Detect which cell encompasses the target text, then output its [X, Y] center coordinate. 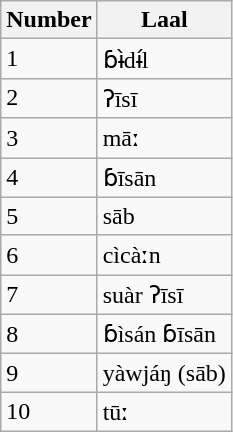
ʔīsī [164, 98]
Number [49, 20]
8 [49, 334]
9 [49, 373]
ɓɨ̀dɨ́l [164, 59]
tūː [164, 412]
5 [49, 216]
7 [49, 295]
3 [49, 138]
yàwjáŋ (sāb) [164, 373]
māː [164, 138]
cìcàːn [164, 255]
4 [49, 178]
sāb [164, 216]
10 [49, 412]
2 [49, 98]
suàr ʔīsī [164, 295]
ɓìsán ɓīsān [164, 334]
6 [49, 255]
ɓīsān [164, 178]
1 [49, 59]
Laal [164, 20]
